Provide the (X, Y) coordinate of the cell's center where the given text is located.  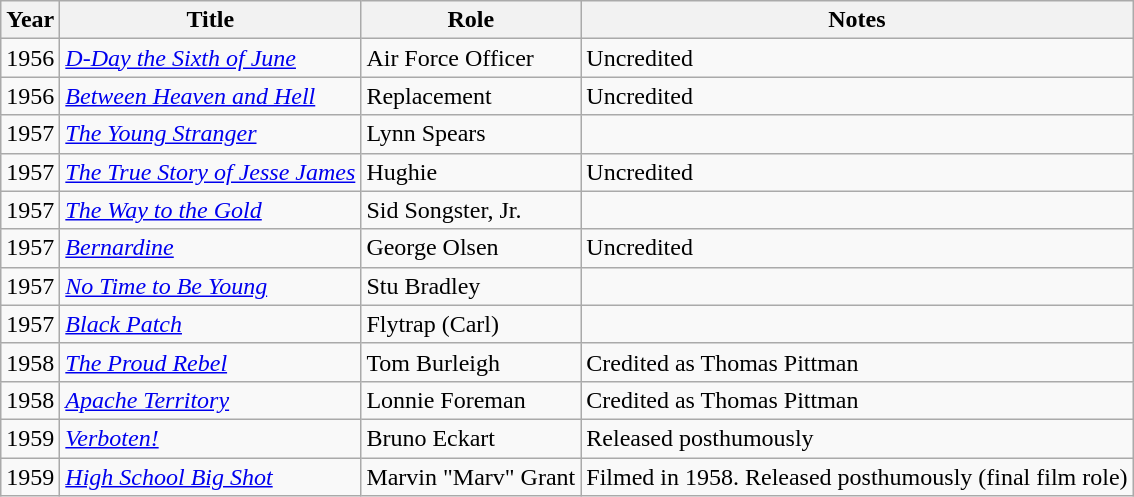
Bernardine (210, 248)
George Olsen (471, 248)
Replacement (471, 96)
High School Big Shot (210, 477)
Role (471, 20)
Year (30, 20)
Marvin "Marv" Grant (471, 477)
Notes (857, 20)
No Time to Be Young (210, 286)
Filmed in 1958. Released posthumously (final film role) (857, 477)
Bruno Eckart (471, 438)
Black Patch (210, 324)
Lynn Spears (471, 134)
D-Day the Sixth of June (210, 58)
Air Force Officer (471, 58)
Flytrap (Carl) (471, 324)
Apache Territory (210, 400)
Lonnie Foreman (471, 400)
Hughie (471, 172)
Tom Burleigh (471, 362)
Title (210, 20)
Sid Songster, Jr. (471, 210)
The Proud Rebel (210, 362)
The True Story of Jesse James (210, 172)
Released posthumously (857, 438)
Verboten! (210, 438)
Between Heaven and Hell (210, 96)
Stu Bradley (471, 286)
The Young Stranger (210, 134)
The Way to the Gold (210, 210)
